Scan for the cell matching the given text and deliver its [x, y] coordinate at center. 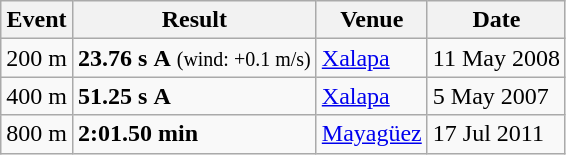
Result [194, 20]
400 m [37, 96]
23.76 s A (wind: +0.1 m/s) [194, 58]
Date [496, 20]
Event [37, 20]
17 Jul 2011 [496, 134]
200 m [37, 58]
5 May 2007 [496, 96]
11 May 2008 [496, 58]
Venue [372, 20]
51.25 s A [194, 96]
2:01.50 min [194, 134]
Mayagüez [372, 134]
800 m [37, 134]
